Extract the (x, y) coordinate from the center of the cell holding the provided text.  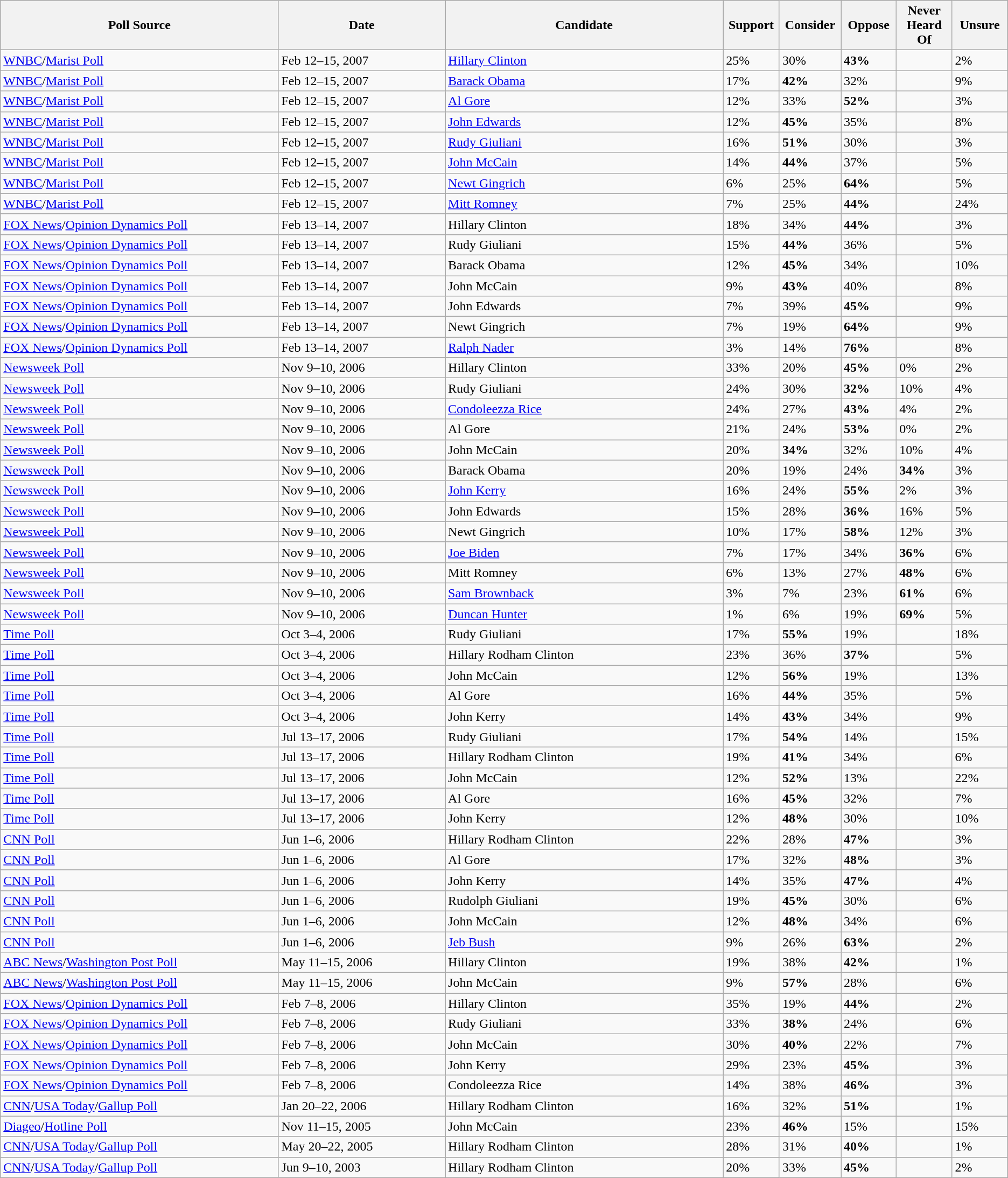
Oppose (869, 25)
56% (810, 675)
39% (810, 306)
May 20–22, 2005 (362, 1147)
Joe Biden (584, 552)
Poll Source (139, 25)
29% (752, 1065)
63% (869, 942)
76% (869, 347)
41% (810, 757)
Rudolph Giuliani (584, 901)
Date (362, 25)
57% (810, 983)
Duncan Hunter (584, 614)
Unsure (980, 25)
Sam Brownback (584, 593)
26% (810, 942)
Ralph Nader (584, 347)
Jan 20–22, 2006 (362, 1106)
Consider (810, 25)
61% (924, 593)
54% (810, 737)
Jun 9–10, 2003 (362, 1167)
21% (752, 429)
31% (810, 1147)
53% (869, 429)
Support (752, 25)
Nov 11–15, 2005 (362, 1126)
Diageo/Hotline Poll (139, 1126)
Candidate (584, 25)
Never Heard Of (924, 25)
58% (869, 532)
69% (924, 614)
Jeb Bush (584, 942)
